Provide the [X, Y] coordinate of the cell's center where the given text is located.  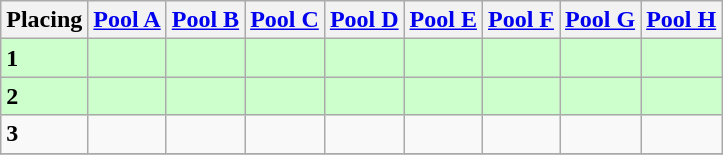
Pool F [520, 20]
Pool E [443, 20]
Pool B [205, 20]
Pool A [127, 20]
3 [44, 134]
Pool G [600, 20]
Pool D [364, 20]
Pool C [285, 20]
2 [44, 96]
1 [44, 58]
Pool H [682, 20]
Placing [44, 20]
